Extract the [x, y] coordinate from the center of the cell holding the provided text.  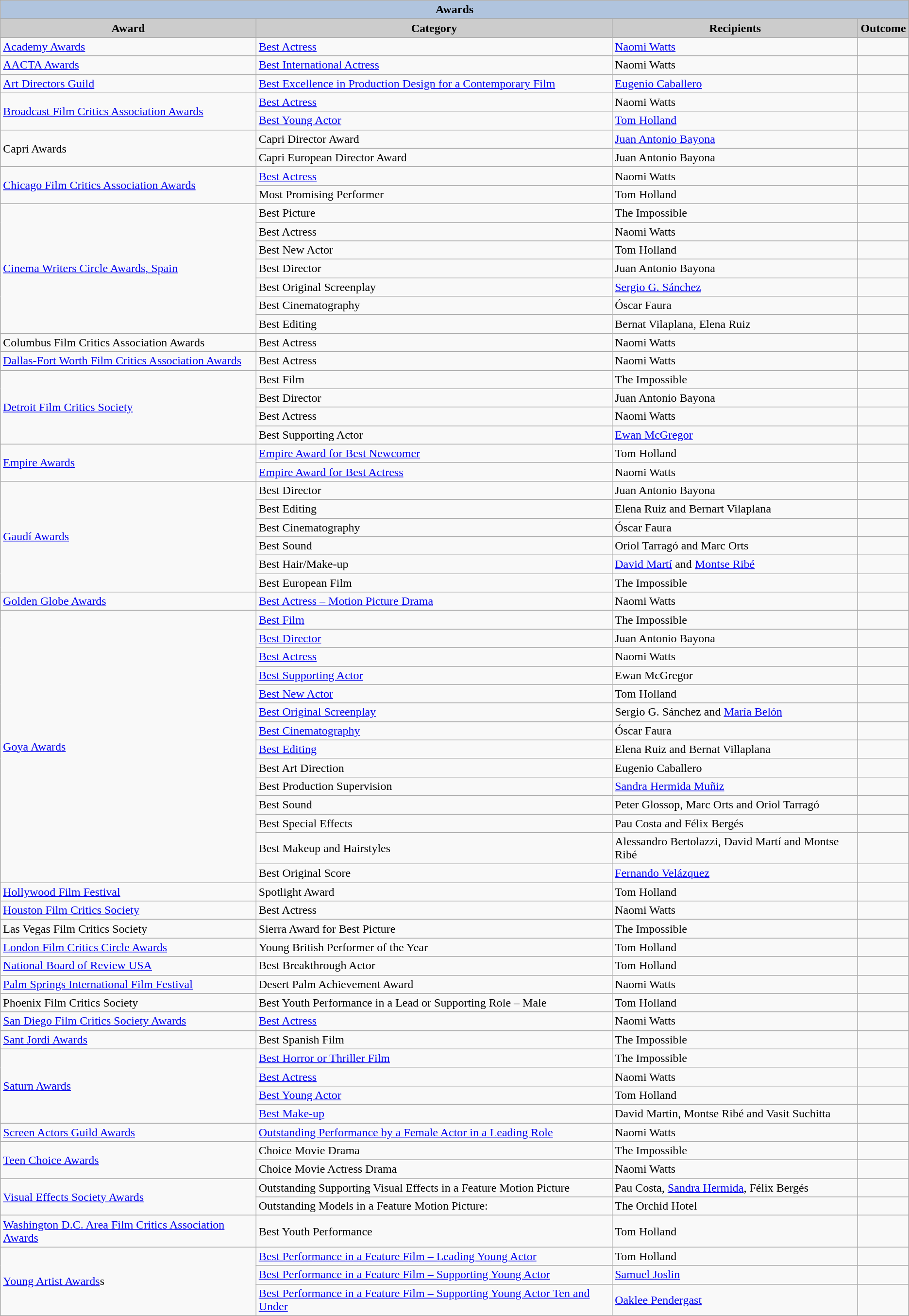
Most Promising Performer [434, 194]
Elena Ruiz and Bernat Villaplana [735, 749]
Sandra Hermida Muñiz [735, 786]
Choice Movie Drama [434, 1151]
Screen Actors Guild Awards [128, 1132]
Gaudí Awards [128, 536]
Teen Choice Awards [128, 1160]
Award [128, 28]
Best Art Direction [434, 768]
Las Vegas Film Critics Society [128, 929]
Best Actress – Motion Picture Drama [434, 601]
Outstanding Supporting Visual Effects in a Feature Motion Picture [434, 1188]
Recipients [735, 28]
Cinema Writers Circle Awards, Spain [128, 268]
Category [434, 28]
National Board of Review USA [128, 966]
Outstanding Models in a Feature Motion Picture: [434, 1206]
Dallas-Fort Worth Film Critics Association Awards [128, 361]
Best Youth Performance [434, 1231]
Best Hair/Make-up [434, 564]
Best Spanish Film [434, 1040]
The Orchid Hotel [735, 1206]
Hollywood Film Festival [128, 892]
David Martin, Montse Ribé and Vasit Suchitta [735, 1113]
Empire Award for Best Newcomer [434, 453]
Chicago Film Critics Association Awards [128, 185]
Oaklee Pendergast [735, 1300]
Best Horror or Thriller Film [434, 1058]
Oriol Tarragó and Marc Orts [735, 546]
San Diego Film Critics Society Awards [128, 1021]
Capri Director Award [434, 139]
David Martí and Montse Ribé [735, 564]
Sant Jordi Awards [128, 1040]
Outcome [883, 28]
Best International Actress [434, 65]
Empire Awards [128, 462]
Best Original Score [434, 873]
Young Artist Awardss [128, 1282]
Capri European Director Award [434, 157]
Sierra Award for Best Picture [434, 929]
Awards [454, 10]
Best Special Effects [434, 823]
Best Breakthrough Actor [434, 966]
Elena Ruiz and Bernart Vilaplana [735, 509]
Capri Awards [128, 148]
Broadcast Film Critics Association Awards [128, 111]
Desert Palm Achievement Award [434, 984]
Columbus Film Critics Association Awards [128, 342]
Pau Costa and Félix Bergés [735, 823]
London Film Critics Circle Awards [128, 947]
Golden Globe Awards [128, 601]
Empire Award for Best Actress [434, 472]
Spotlight Award [434, 892]
Palm Springs International Film Festival [128, 984]
Best Excellence in Production Design for a Contemporary Film [434, 84]
Sergio G. Sánchez and María Belón [735, 712]
Best Youth Performance in a Lead or Supporting Role – Male [434, 1003]
Best Performance in a Feature Film – Supporting Young Actor [434, 1275]
Phoenix Film Critics Society [128, 1003]
Art Directors Guild [128, 84]
Visual Effects Society Awards [128, 1197]
Fernando Velázquez [735, 873]
Best Makeup and Hairstyles [434, 848]
Samuel Joslin [735, 1275]
Choice Movie Actress Drama [434, 1169]
Sergio G. Sánchez [735, 287]
Pau Costa, Sandra Hermida, Félix Bergés [735, 1188]
Houston Film Critics Society [128, 910]
Best Performance in a Feature Film – Supporting Young Actor Ten and Under [434, 1300]
AACTA Awards [128, 65]
Bernat Vilaplana, Elena Ruiz [735, 324]
Saturn Awards [128, 1086]
Outstanding Performance by a Female Actor in a Leading Role [434, 1132]
Best Make-up [434, 1113]
Best Performance in a Feature Film – Leading Young Actor [434, 1256]
Alessandro Bertolazzi, David Martí and Montse Ribé [735, 848]
Goya Awards [128, 747]
Academy Awards [128, 47]
Young British Performer of the Year [434, 947]
Detroit Film Critics Society [128, 407]
Best European Film [434, 583]
Peter Glossop, Marc Orts and Oriol Tarragó [735, 804]
Best Picture [434, 213]
Best Production Supervision [434, 786]
Washington D.C. Area Film Critics Association Awards [128, 1231]
